From the cell containing the given text, extract its center point as (X, Y) coordinate. 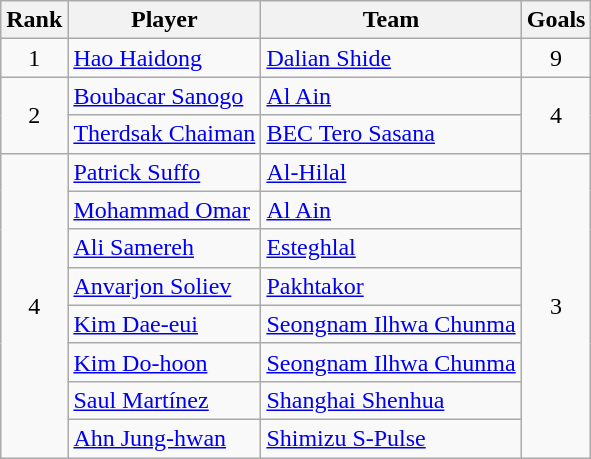
Saul Martínez (164, 400)
Hao Haidong (164, 58)
Anvarjon Soliev (164, 286)
Patrick Suffo (164, 172)
2 (34, 115)
Al-Hilal (391, 172)
BEC Tero Sasana (391, 134)
3 (556, 305)
Kim Do-hoon (164, 362)
Therdsak Chaiman (164, 134)
9 (556, 58)
Dalian Shide (391, 58)
Ali Samereh (164, 248)
1 (34, 58)
Goals (556, 20)
Boubacar Sanogo (164, 96)
Esteghlal (391, 248)
Kim Dae-eui (164, 324)
Mohammad Omar (164, 210)
Team (391, 20)
Rank (34, 20)
Pakhtakor (391, 286)
Shanghai Shenhua (391, 400)
Ahn Jung-hwan (164, 438)
Player (164, 20)
Shimizu S-Pulse (391, 438)
